Return (X, Y) of the center of cell containing provided text 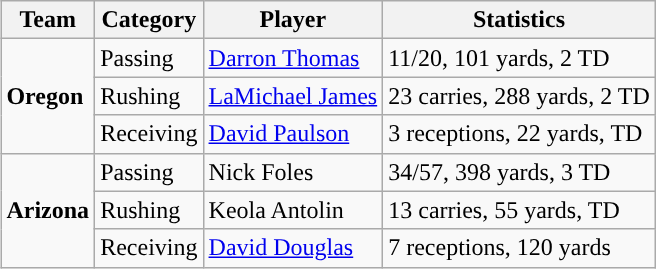
Arizona (48, 210)
7 receptions, 120 yards (520, 248)
LaMichael James (293, 96)
3 receptions, 22 yards, TD (520, 134)
23 carries, 288 yards, 2 TD (520, 96)
Keola Antolin (293, 210)
David Douglas (293, 248)
Darron Thomas (293, 58)
Team (48, 20)
David Paulson (293, 134)
Player (293, 20)
Nick Foles (293, 172)
Statistics (520, 20)
13 carries, 55 yards, TD (520, 210)
Category (149, 20)
Oregon (48, 96)
34/57, 398 yards, 3 TD (520, 172)
11/20, 101 yards, 2 TD (520, 58)
